Pinpoint the cell where the given text exists, returning its [x, y] midpoint coordinate. 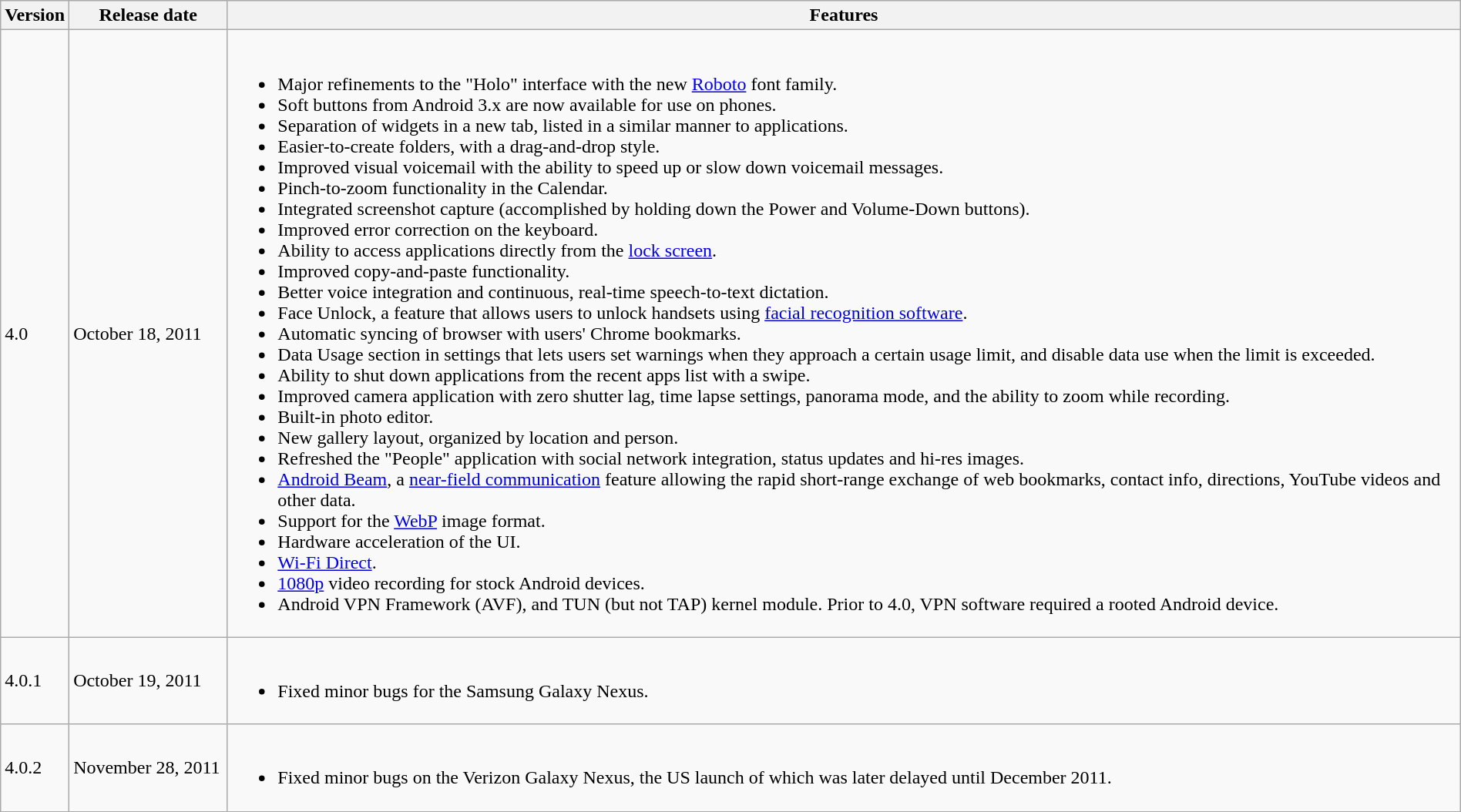
4.0.1 [35, 681]
Version [35, 15]
Features [844, 15]
4.0 [35, 334]
October 18, 2011 [148, 334]
Release date [148, 15]
4.0.2 [35, 767]
Fixed minor bugs on the Verizon Galaxy Nexus, the US launch of which was later delayed until December 2011. [844, 767]
October 19, 2011 [148, 681]
November 28, 2011 [148, 767]
Fixed minor bugs for the Samsung Galaxy Nexus. [844, 681]
